Extract the (x, y) coordinate from the center of the cell holding the provided text.  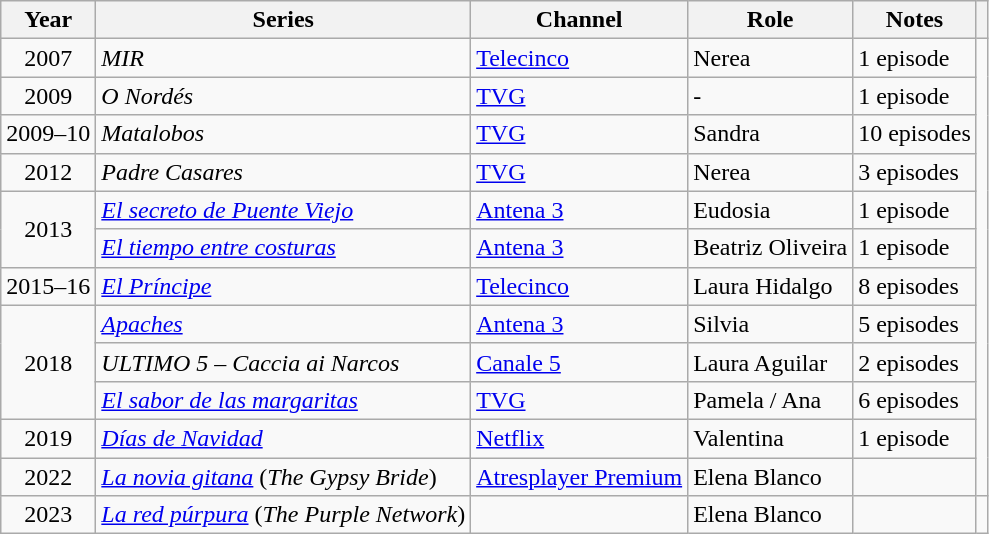
La red púrpura (The Purple Network) (284, 515)
Laura Aguilar (770, 362)
2007 (48, 58)
Laura Hidalgo (770, 286)
Notes (915, 20)
El secreto de Puente Viejo (284, 210)
Padre Casares (284, 172)
2015–16 (48, 286)
2022 (48, 477)
10 episodes (915, 134)
Canale 5 (580, 362)
El tiempo entre costuras (284, 248)
El Príncipe (284, 286)
2012 (48, 172)
O Nordés (284, 96)
Días de Navidad (284, 438)
Sandra (770, 134)
2 episodes (915, 362)
2009 (48, 96)
Matalobos (284, 134)
Valentina (770, 438)
La novia gitana (The Gypsy Bride) (284, 477)
Netflix (580, 438)
Eudosia (770, 210)
2023 (48, 515)
5 episodes (915, 324)
Beatriz Oliveira (770, 248)
Silvia (770, 324)
2019 (48, 438)
3 episodes (915, 172)
2018 (48, 362)
Series (284, 20)
Channel (580, 20)
Year (48, 20)
8 episodes (915, 286)
Apaches (284, 324)
Pamela / Ana (770, 400)
2009–10 (48, 134)
ULTIMO 5 – Caccia ai Narcos (284, 362)
6 episodes (915, 400)
- (770, 96)
2013 (48, 229)
Atresplayer Premium (580, 477)
Role (770, 20)
MIR (284, 58)
El sabor de las margaritas (284, 400)
